Provide the (x, y) coordinate of the cell's center where the given text is located.  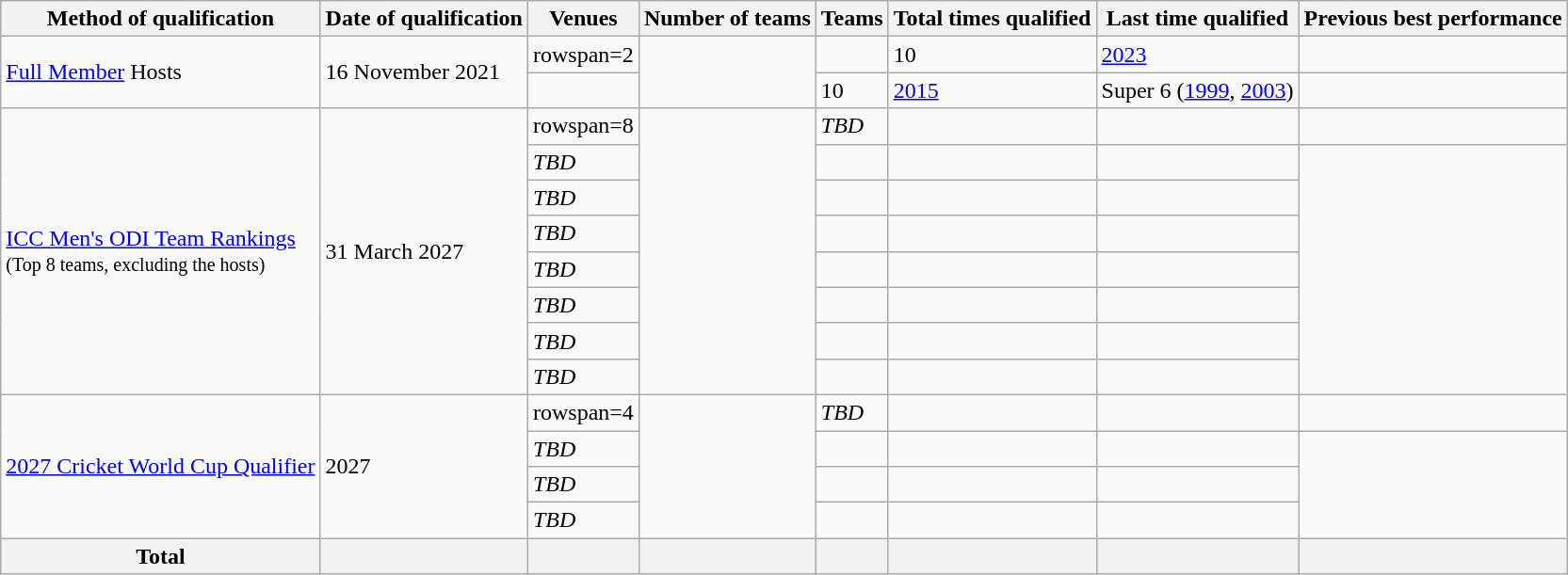
Previous best performance (1433, 19)
2027 Cricket World Cup Qualifier (160, 466)
2015 (993, 90)
Teams (851, 19)
Total times qualified (993, 19)
Method of qualification (160, 19)
2023 (1198, 55)
Super 6 (1999, 2003) (1198, 90)
Venues (583, 19)
Number of teams (727, 19)
2027 (424, 466)
31 March 2027 (424, 251)
Total (160, 556)
ICC Men's ODI Team Rankings(Top 8 teams, excluding the hosts) (160, 251)
Full Member Hosts (160, 72)
Last time qualified (1198, 19)
rowspan=2 (583, 55)
rowspan=8 (583, 126)
Date of qualification (424, 19)
16 November 2021 (424, 72)
rowspan=4 (583, 412)
